Identify which cell holds the provided text, then report its [x, y] central coordinate. 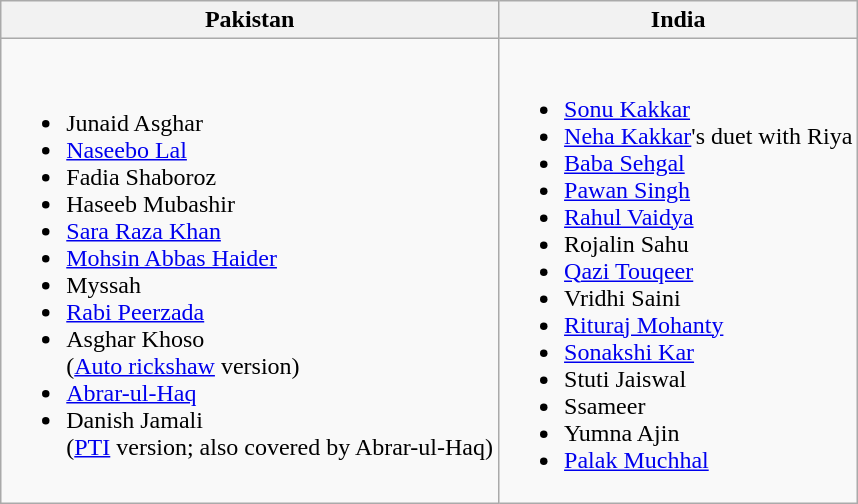
Pakistan [250, 20]
India [678, 20]
